Capture the cell that displays the provided text and extract its (x, y) central coordinate. 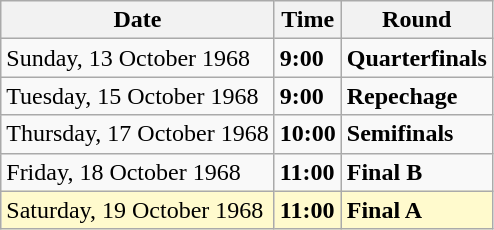
Repechage (416, 96)
Semifinals (416, 134)
Date (138, 20)
Time (308, 20)
Thursday, 17 October 1968 (138, 134)
Friday, 18 October 1968 (138, 172)
Final A (416, 210)
10:00 (308, 134)
Sunday, 13 October 1968 (138, 58)
Tuesday, 15 October 1968 (138, 96)
Round (416, 20)
Saturday, 19 October 1968 (138, 210)
Final B (416, 172)
Quarterfinals (416, 58)
